Extract the (X, Y) coordinate from the center of the cell holding the provided text.  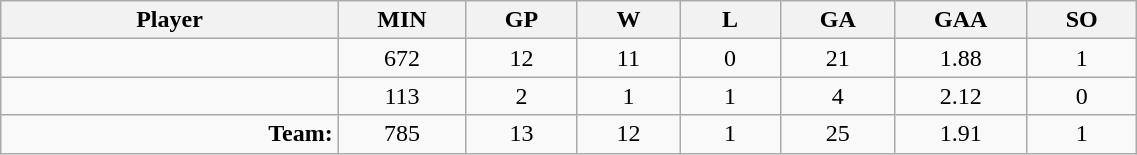
2 (522, 96)
GP (522, 20)
4 (838, 96)
SO (1081, 20)
13 (522, 134)
113 (402, 96)
Player (170, 20)
GAA (961, 20)
Team: (170, 134)
W (628, 20)
1.88 (961, 58)
21 (838, 58)
2.12 (961, 96)
GA (838, 20)
MIN (402, 20)
25 (838, 134)
11 (628, 58)
785 (402, 134)
1.91 (961, 134)
L (730, 20)
672 (402, 58)
